Return the (X, Y) coordinate for the center point of the cell that contains the specified text.  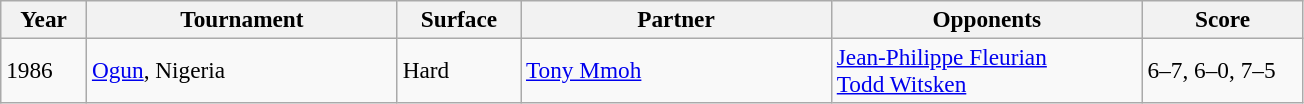
Surface (458, 19)
Ogun, Nigeria (242, 70)
Year (44, 19)
Tony Mmoh (676, 70)
Jean-Philippe Fleurian Todd Witsken (986, 70)
Tournament (242, 19)
Opponents (986, 19)
Hard (458, 70)
Score (1222, 19)
Partner (676, 19)
6–7, 6–0, 7–5 (1222, 70)
1986 (44, 70)
